Scan for the cell matching the given text and deliver its (X, Y) coordinate at center. 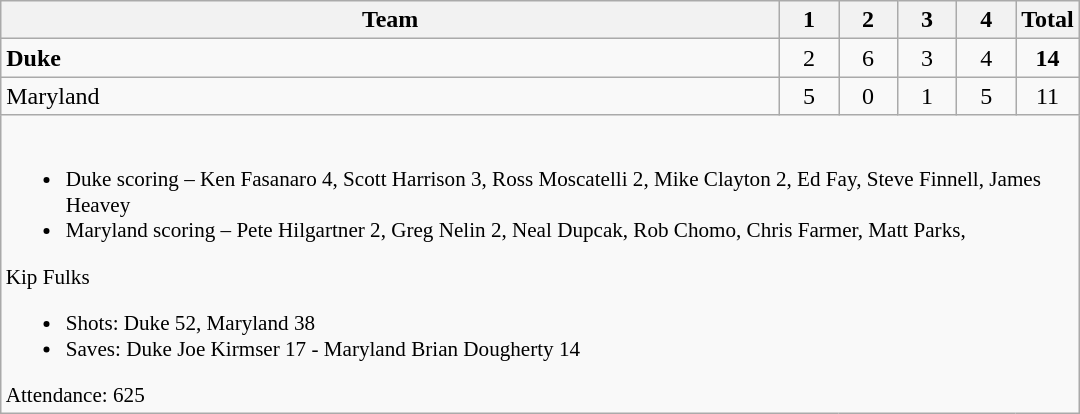
0 (868, 96)
Maryland (390, 96)
6 (868, 58)
Total (1048, 20)
Duke (390, 58)
Team (390, 20)
14 (1048, 58)
11 (1048, 96)
